From the cell containing the given text, extract its center point as [X, Y] coordinate. 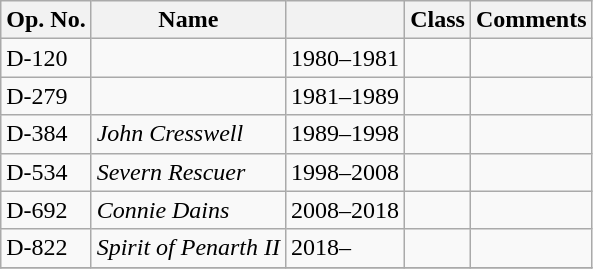
1998–2008 [346, 172]
D-384 [46, 134]
D-120 [46, 58]
Name [188, 20]
1989–1998 [346, 134]
2008–2018 [346, 210]
1980–1981 [346, 58]
1981–1989 [346, 96]
Spirit of Penarth II [188, 248]
D-279 [46, 96]
Connie Dains [188, 210]
John Cresswell [188, 134]
2018– [346, 248]
Op. No. [46, 20]
D-822 [46, 248]
Comments [531, 20]
Class [438, 20]
Severn Rescuer [188, 172]
D-534 [46, 172]
D-692 [46, 210]
